Return the [x, y] coordinate for the center point of the cell that contains the specified text.  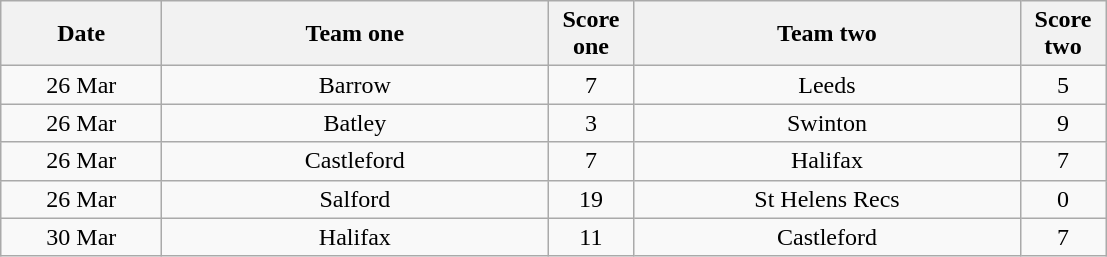
Barrow [355, 85]
Swinton [827, 123]
Score two [1063, 34]
5 [1063, 85]
0 [1063, 199]
Leeds [827, 85]
3 [591, 123]
19 [591, 199]
St Helens Recs [827, 199]
Batley [355, 123]
30 Mar [82, 237]
11 [591, 237]
Team two [827, 34]
Score one [591, 34]
Salford [355, 199]
Date [82, 34]
9 [1063, 123]
Team one [355, 34]
